From the cell containing the given text, extract its center point as [X, Y] coordinate. 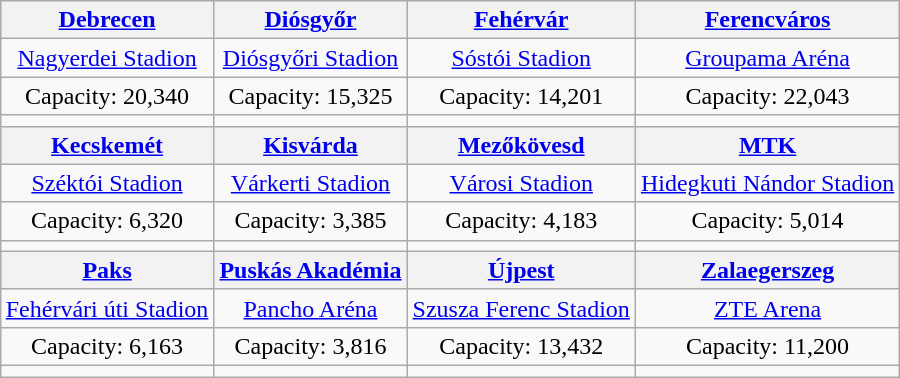
Ferencváros [767, 20]
Capacity: 14,201 [521, 96]
Nagyerdei Stadion [107, 58]
Capacity: 6,163 [107, 346]
Capacity: 22,043 [767, 96]
Debrecen [107, 20]
Diósgyőr [310, 20]
Capacity: 15,325 [310, 96]
ZTE Arena [767, 308]
Capacity: 4,183 [521, 221]
Puskás Akadémia [310, 270]
Fehérvár [521, 20]
Szusza Ferenc Stadion [521, 308]
Széktói Stadion [107, 183]
Pancho Aréna [310, 308]
Kecskemét [107, 145]
Capacity: 20,340 [107, 96]
Fehérvári úti Stadion [107, 308]
MTK [767, 145]
Hidegkuti Nándor Stadion [767, 183]
Capacity: 13,432 [521, 346]
Zalaegerszeg [767, 270]
Paks [107, 270]
Mezőkövesd [521, 145]
Capacity: 3,385 [310, 221]
Várkerti Stadion [310, 183]
Capacity: 5,014 [767, 221]
Capacity: 3,816 [310, 346]
Diósgyőri Stadion [310, 58]
Kisvárda [310, 145]
Capacity: 6,320 [107, 221]
Újpest [521, 270]
Sóstói Stadion [521, 58]
Capacity: 11,200 [767, 346]
Groupama Aréna [767, 58]
Városi Stadion [521, 183]
